From the cell containing the given text, extract its center point as [X, Y] coordinate. 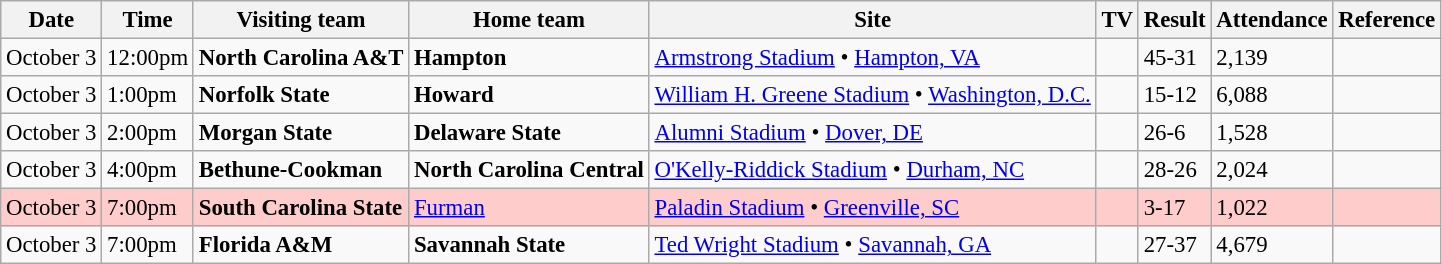
2,139 [1272, 58]
Hampton [530, 58]
Paladin Stadium • Greenville, SC [872, 208]
12:00pm [148, 58]
Time [148, 20]
Furman [530, 208]
Attendance [1272, 20]
Result [1174, 20]
Site [872, 20]
1:00pm [148, 95]
1,022 [1272, 208]
Delaware State [530, 133]
Bethune-Cookman [300, 170]
28-26 [1174, 170]
15-12 [1174, 95]
North Carolina A&T [300, 58]
Howard [530, 95]
South Carolina State [300, 208]
Florida A&M [300, 245]
Savannah State [530, 245]
Norfolk State [300, 95]
Armstrong Stadium • Hampton, VA [872, 58]
Visiting team [300, 20]
6,088 [1272, 95]
Date [52, 20]
2,024 [1272, 170]
2:00pm [148, 133]
Alumni Stadium • Dover, DE [872, 133]
O'Kelly-Riddick Stadium • Durham, NC [872, 170]
3-17 [1174, 208]
27-37 [1174, 245]
Ted Wright Stadium • Savannah, GA [872, 245]
North Carolina Central [530, 170]
4,679 [1272, 245]
1,528 [1272, 133]
William H. Greene Stadium • Washington, D.C. [872, 95]
26-6 [1174, 133]
TV [1117, 20]
Reference [1387, 20]
Home team [530, 20]
Morgan State [300, 133]
4:00pm [148, 170]
45-31 [1174, 58]
